Return the (x, y) coordinate for the center point of the cell that contains the specified text.  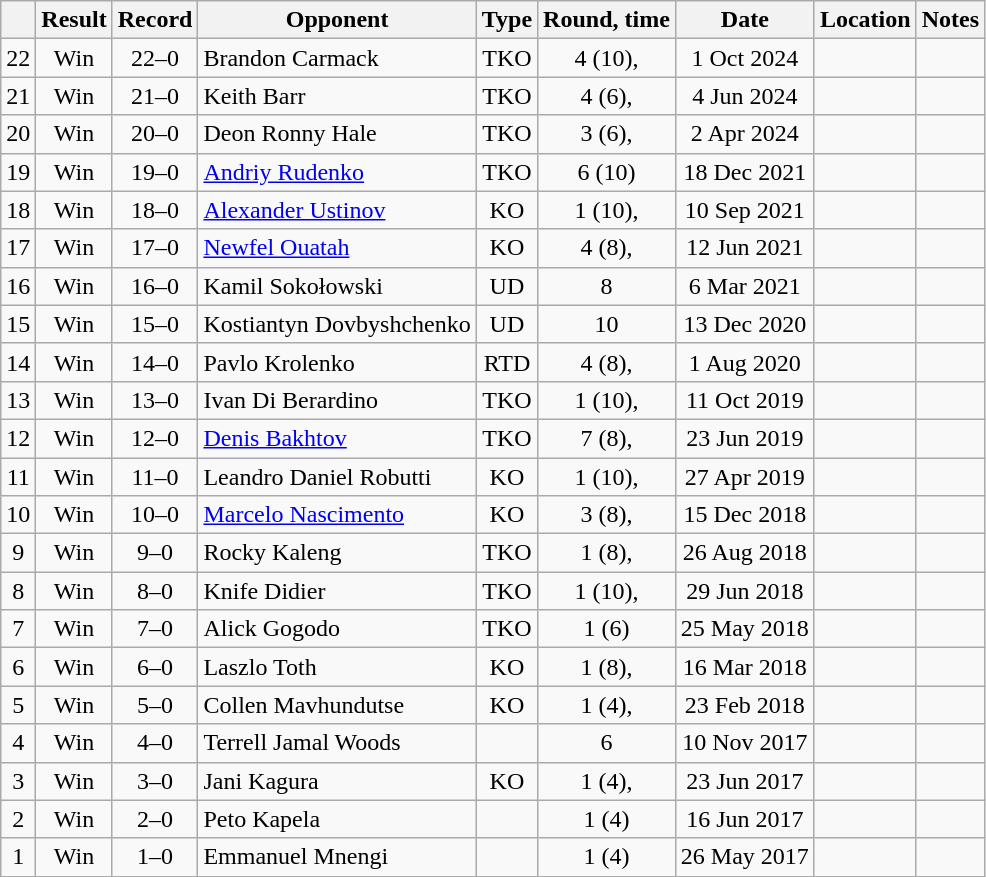
Collen Mavhundutse (337, 705)
Marcelo Nascimento (337, 515)
Alick Gogodo (337, 629)
22–0 (155, 58)
Location (865, 20)
10 Sep 2021 (744, 210)
1 (18, 857)
15 Dec 2018 (744, 515)
Jani Kagura (337, 781)
Round, time (607, 20)
3 (8), (607, 515)
13–0 (155, 400)
Rocky Kaleng (337, 553)
21 (18, 96)
3 (18, 781)
Peto Kapela (337, 819)
Brandon Carmack (337, 58)
Opponent (337, 20)
4 Jun 2024 (744, 96)
Alexander Ustinov (337, 210)
18 (18, 210)
25 May 2018 (744, 629)
17 (18, 248)
9–0 (155, 553)
1 Oct 2024 (744, 58)
Knife Didier (337, 591)
10–0 (155, 515)
16–0 (155, 286)
17–0 (155, 248)
Leandro Daniel Robutti (337, 477)
4 (10), (607, 58)
29 Jun 2018 (744, 591)
RTD (506, 362)
19 (18, 172)
16 Jun 2017 (744, 819)
15 (18, 324)
18–0 (155, 210)
Kamil Sokołowski (337, 286)
Type (506, 20)
11 (18, 477)
20–0 (155, 134)
13 Dec 2020 (744, 324)
1 (6) (607, 629)
Result (74, 20)
3–0 (155, 781)
Emmanuel Mnengi (337, 857)
Terrell Jamal Woods (337, 743)
2 (18, 819)
4–0 (155, 743)
13 (18, 400)
2 Apr 2024 (744, 134)
6 (10) (607, 172)
11 Oct 2019 (744, 400)
5–0 (155, 705)
18 Dec 2021 (744, 172)
6 Mar 2021 (744, 286)
15–0 (155, 324)
Laszlo Toth (337, 667)
27 Apr 2019 (744, 477)
23 Feb 2018 (744, 705)
23 Jun 2019 (744, 438)
1–0 (155, 857)
8–0 (155, 591)
7 (18, 629)
Record (155, 20)
5 (18, 705)
14 (18, 362)
7 (8), (607, 438)
7–0 (155, 629)
Ivan Di Berardino (337, 400)
6–0 (155, 667)
Newfel Ouatah (337, 248)
Keith Barr (337, 96)
16 Mar 2018 (744, 667)
21–0 (155, 96)
12 Jun 2021 (744, 248)
22 (18, 58)
11–0 (155, 477)
23 Jun 2017 (744, 781)
14–0 (155, 362)
Andriy Rudenko (337, 172)
Notes (950, 20)
2–0 (155, 819)
20 (18, 134)
26 May 2017 (744, 857)
4 (6), (607, 96)
16 (18, 286)
Kostiantyn Dovbyshchenko (337, 324)
1 Aug 2020 (744, 362)
3 (6), (607, 134)
Deon Ronny Hale (337, 134)
4 (18, 743)
Denis Bakhtov (337, 438)
12 (18, 438)
12–0 (155, 438)
9 (18, 553)
Pavlo Krolenko (337, 362)
10 Nov 2017 (744, 743)
Date (744, 20)
26 Aug 2018 (744, 553)
19–0 (155, 172)
